Pinpoint the cell where the given text exists, returning its [x, y] midpoint coordinate. 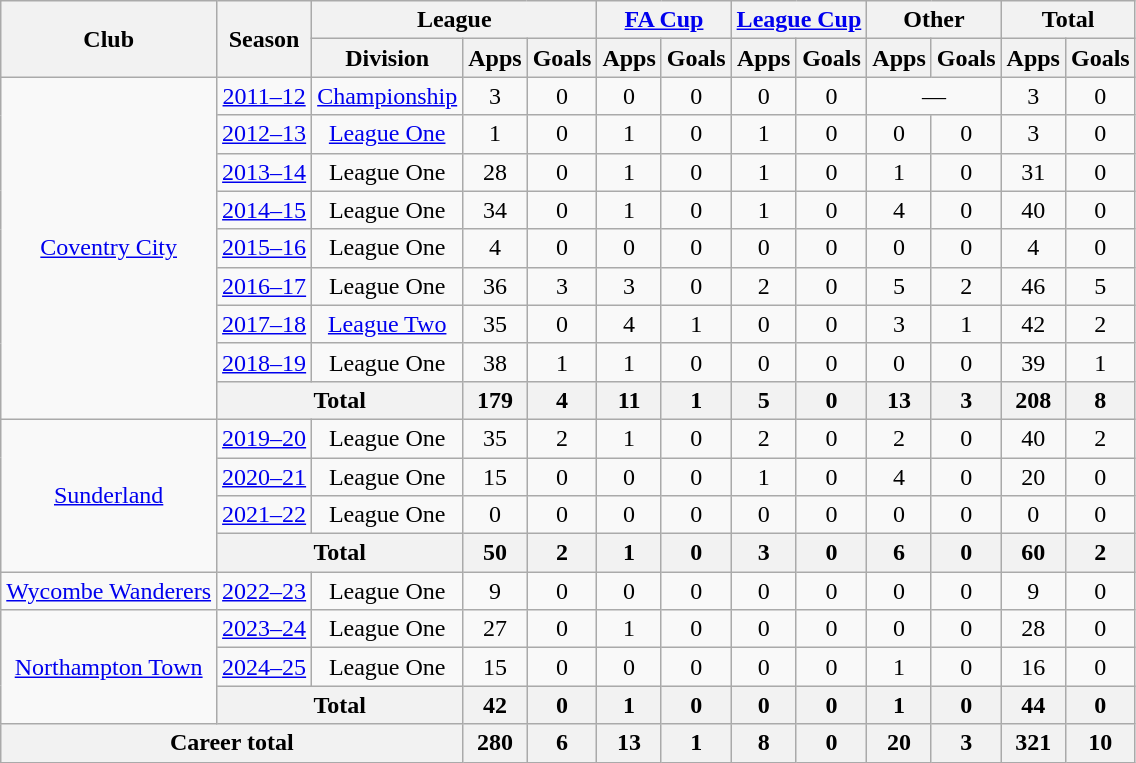
Northampton Town [109, 667]
FA Cup [664, 20]
Sunderland [109, 495]
208 [1033, 400]
36 [495, 286]
2022–23 [264, 591]
11 [629, 400]
Wycombe Wanderers [109, 591]
280 [495, 743]
Club [109, 39]
Coventry City [109, 248]
Other [934, 20]
2012–13 [264, 134]
2018–19 [264, 362]
321 [1033, 743]
2023–24 [264, 629]
179 [495, 400]
16 [1033, 667]
League Cup [799, 20]
39 [1033, 362]
2020–21 [264, 477]
34 [495, 210]
2017–18 [264, 324]
10 [1100, 743]
2015–16 [264, 248]
38 [495, 362]
— [934, 96]
46 [1033, 286]
2021–22 [264, 515]
Season [264, 39]
Championship [388, 96]
Division [388, 58]
27 [495, 629]
Career total [232, 743]
League [454, 20]
2019–20 [264, 438]
50 [495, 553]
60 [1033, 553]
44 [1033, 705]
31 [1033, 172]
League Two [388, 324]
2024–25 [264, 667]
2016–17 [264, 286]
2014–15 [264, 210]
2013–14 [264, 172]
2011–12 [264, 96]
